Output the [X, Y] coordinate of the center of the cell containing the given text.  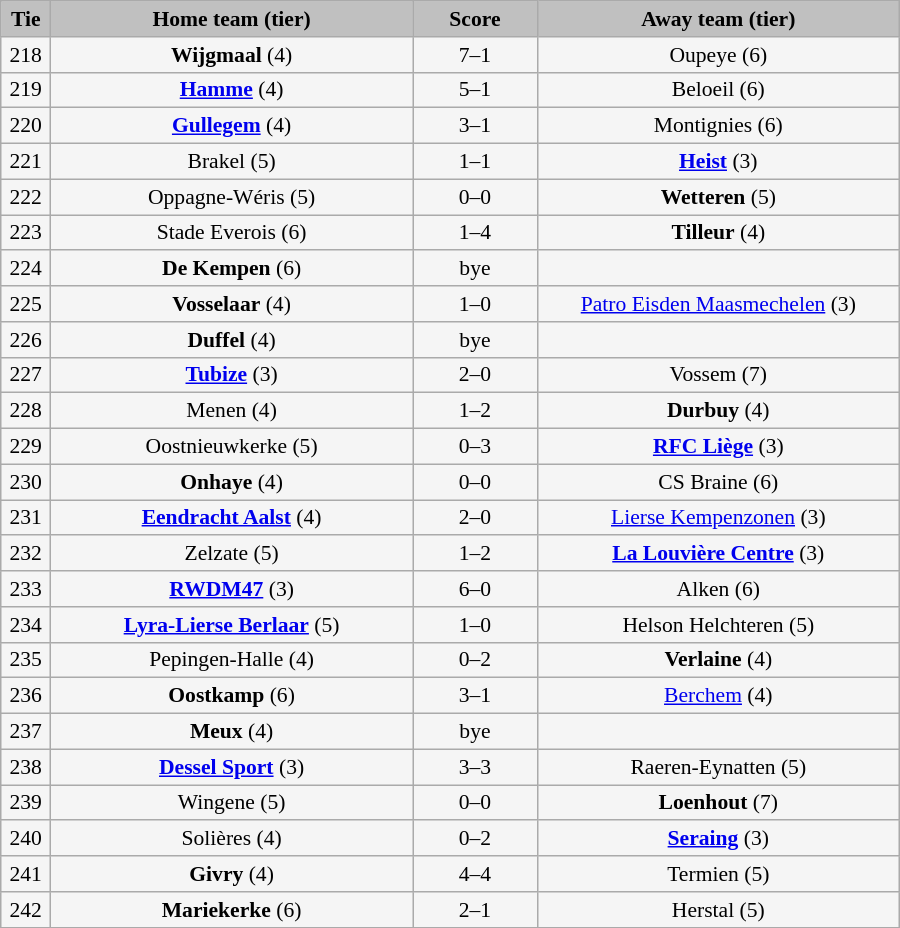
Gullegem (4) [232, 126]
Stade Everois (6) [232, 233]
Herstal (5) [718, 910]
1–1 [476, 162]
Verlaine (4) [718, 660]
Meux (4) [232, 732]
234 [26, 625]
1–4 [476, 233]
Patro Eisden Maasmechelen (3) [718, 304]
3–3 [476, 767]
Hamme (4) [232, 90]
228 [26, 411]
Duffel (4) [232, 340]
237 [26, 732]
223 [26, 233]
Vosselaar (4) [232, 304]
Termien (5) [718, 874]
Wijgmaal (4) [232, 55]
226 [26, 340]
De Kempen (6) [232, 269]
0–3 [476, 447]
RWDM47 (3) [232, 589]
Solières (4) [232, 839]
7–1 [476, 55]
235 [26, 660]
Oupeye (6) [718, 55]
Lierse Kempenzonen (3) [718, 518]
230 [26, 482]
Oostkamp (6) [232, 696]
222 [26, 197]
Mariekerke (6) [232, 910]
240 [26, 839]
Eendracht Aalst (4) [232, 518]
Givry (4) [232, 874]
Durbuy (4) [718, 411]
Dessel Sport (3) [232, 767]
La Louvière Centre (3) [718, 554]
Beloeil (6) [718, 90]
Tubize (3) [232, 375]
219 [26, 90]
Raeren-Eynatten (5) [718, 767]
CS Braine (6) [718, 482]
Onhaye (4) [232, 482]
233 [26, 589]
2–1 [476, 910]
Oostnieuwkerke (5) [232, 447]
Home team (tier) [232, 19]
241 [26, 874]
Tie [26, 19]
4–4 [476, 874]
224 [26, 269]
5–1 [476, 90]
239 [26, 803]
Zelzate (5) [232, 554]
Pepingen-Halle (4) [232, 660]
232 [26, 554]
Loenhout (7) [718, 803]
Helson Helchteren (5) [718, 625]
Score [476, 19]
Away team (tier) [718, 19]
236 [26, 696]
227 [26, 375]
Lyra-Lierse Berlaar (5) [232, 625]
218 [26, 55]
Heist (3) [718, 162]
Brakel (5) [232, 162]
Menen (4) [232, 411]
Tilleur (4) [718, 233]
220 [26, 126]
6–0 [476, 589]
Vossem (7) [718, 375]
Oppagne-Wéris (5) [232, 197]
Wetteren (5) [718, 197]
242 [26, 910]
Montignies (6) [718, 126]
RFC Liège (3) [718, 447]
Berchem (4) [718, 696]
229 [26, 447]
Wingene (5) [232, 803]
Seraing (3) [718, 839]
221 [26, 162]
231 [26, 518]
225 [26, 304]
238 [26, 767]
Alken (6) [718, 589]
